Pinpoint the cell where the given text exists, returning its [X, Y] midpoint coordinate. 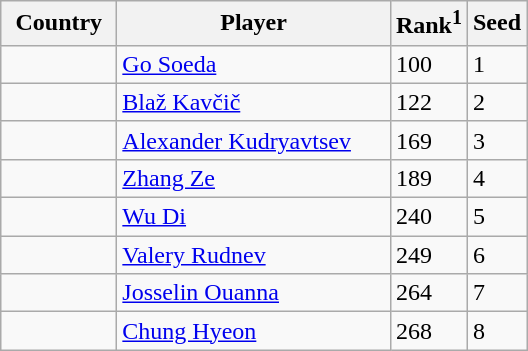
3 [496, 140]
Valery Rudnev [254, 255]
240 [428, 217]
Rank1 [428, 24]
Josselin Ouanna [254, 293]
7 [496, 293]
264 [428, 293]
5 [496, 217]
Seed [496, 24]
Player [254, 24]
Country [59, 24]
Blaž Kavčič [254, 102]
1 [496, 64]
8 [496, 331]
6 [496, 255]
169 [428, 140]
4 [496, 178]
Zhang Ze [254, 178]
2 [496, 102]
122 [428, 102]
Chung Hyeon [254, 331]
Wu Di [254, 217]
249 [428, 255]
Go Soeda [254, 64]
Alexander Kudryavtsev [254, 140]
100 [428, 64]
268 [428, 331]
189 [428, 178]
